Identify which cell holds the provided text, then report its (X, Y) central coordinate. 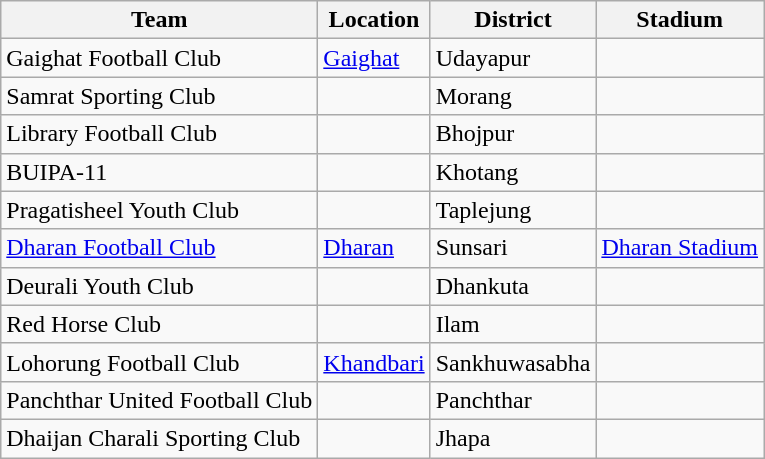
District (513, 20)
Gaighat (374, 58)
Dhaijan Charali Sporting Club (160, 438)
Panchthar United Football Club (160, 400)
Dhankuta (513, 286)
Panchthar (513, 400)
Bhojpur (513, 134)
Library Football Club (160, 134)
Khotang (513, 172)
Udayapur (513, 58)
Lohorung Football Club (160, 362)
Jhapa (513, 438)
Dharan (374, 248)
BUIPA-11 (160, 172)
Dharan Stadium (680, 248)
Samrat Sporting Club (160, 96)
Dharan Football Club (160, 248)
Deurali Youth Club (160, 286)
Sunsari (513, 248)
Pragatisheel Youth Club (160, 210)
Gaighat Football Club (160, 58)
Morang (513, 96)
Khandbari (374, 362)
Taplejung (513, 210)
Sankhuwasabha (513, 362)
Ilam (513, 324)
Team (160, 20)
Stadium (680, 20)
Red Horse Club (160, 324)
Location (374, 20)
